Capture the cell that displays the provided text and extract its [X, Y] central coordinate. 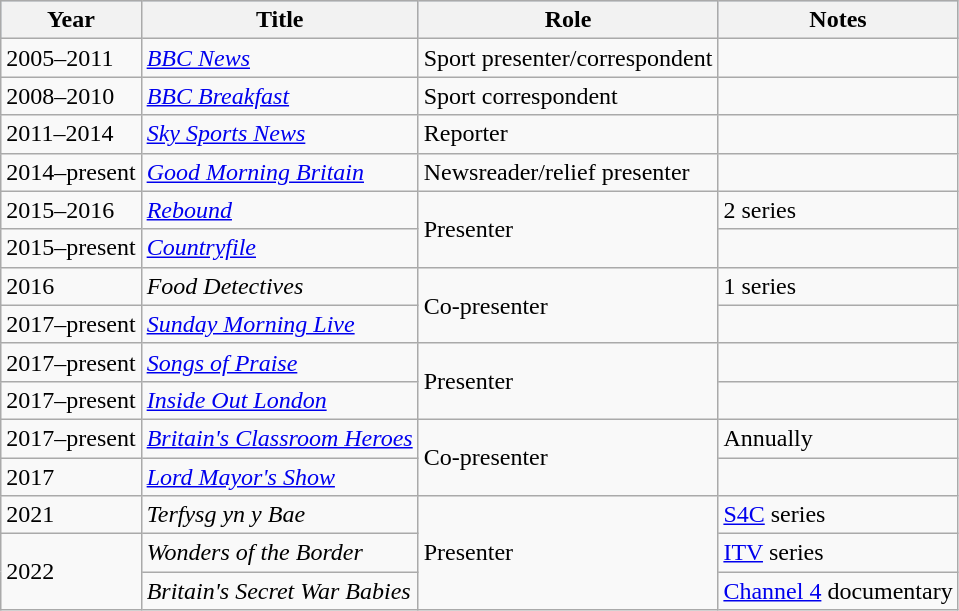
2016 [71, 286]
Channel 4 documentary [838, 591]
Terfysg yn y Bae [280, 515]
2008–2010 [71, 96]
Role [568, 20]
S4C series [838, 515]
2011–2014 [71, 134]
Food Detectives [280, 286]
Britain's Classroom Heroes [280, 438]
BBC News [280, 58]
Good Morning Britain [280, 172]
Inside Out London [280, 400]
2014–present [71, 172]
2005–2011 [71, 58]
2015–present [71, 248]
Reporter [568, 134]
2022 [71, 572]
Sky Sports News [280, 134]
Lord Mayor's Show [280, 477]
Countryfile [280, 248]
Rebound [280, 210]
2017 [71, 477]
ITV series [838, 553]
Songs of Praise [280, 362]
Sport presenter/correspondent [568, 58]
Sport correspondent [568, 96]
Sunday Morning Live [280, 324]
Year [71, 20]
2021 [71, 515]
BBC Breakfast [280, 96]
2015–2016 [71, 210]
1 series [838, 286]
Wonders of the Border [280, 553]
Newsreader/relief presenter [568, 172]
2 series [838, 210]
Notes [838, 20]
Annually [838, 438]
Britain's Secret War Babies [280, 591]
Title [280, 20]
